Locate the cell with the specified text and output its [x, y] center coordinate. 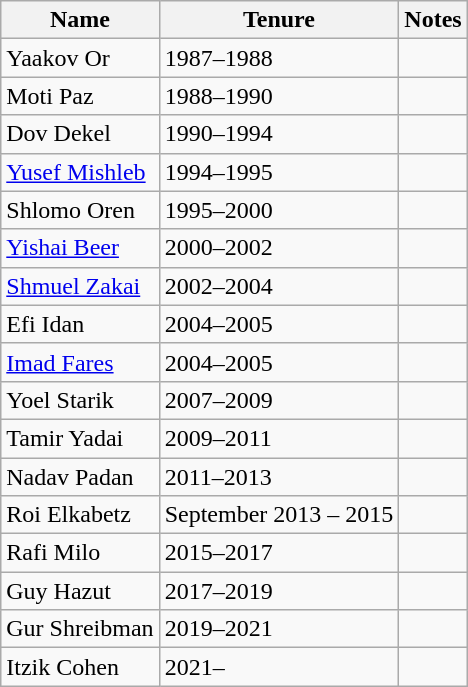
Shmuel Zakai [80, 286]
2015–2017 [279, 553]
2017–2019 [279, 591]
Gur Shreibman [80, 629]
Rafi Milo [80, 553]
1987–1988 [279, 58]
Yoel Starik [80, 400]
Itzik Cohen [80, 667]
2011–2013 [279, 477]
1988–1990 [279, 96]
1990–1994 [279, 134]
1995–2000 [279, 210]
Efi Idan [80, 324]
2021– [279, 667]
2019–2021 [279, 629]
September 2013 – 2015 [279, 515]
Roi Elkabetz [80, 515]
Tenure [279, 20]
Yusef Mishleb [80, 172]
1994–1995 [279, 172]
2002–2004 [279, 286]
2009–2011 [279, 438]
Guy Hazut [80, 591]
Moti Paz [80, 96]
2007–2009 [279, 400]
Notes [433, 20]
Dov Dekel [80, 134]
Tamir Yadai [80, 438]
Shlomo Oren [80, 210]
Nadav Padan [80, 477]
Yaakov Or [80, 58]
2000–2002 [279, 248]
Yishai Beer [80, 248]
Imad Fares [80, 362]
Name [80, 20]
